Provide the [x, y] coordinate of the cell's center where the given text is located.  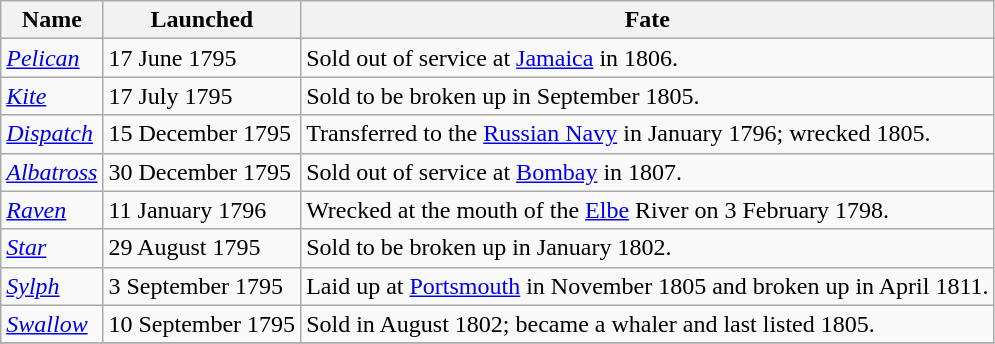
Name [52, 20]
17 July 1795 [202, 96]
Laid up at Portsmouth in November 1805 and broken up in April 1811. [648, 286]
29 August 1795 [202, 248]
Kite [52, 96]
15 December 1795 [202, 134]
Transferred to the Russian Navy in January 1796; wrecked 1805. [648, 134]
Sylph [52, 286]
Sold in August 1802; became a whaler and last listed 1805. [648, 324]
Fate [648, 20]
Sold to be broken up in January 1802. [648, 248]
Star [52, 248]
3 September 1795 [202, 286]
Sold out of service at Jamaica in 1806. [648, 58]
Raven [52, 210]
30 December 1795 [202, 172]
Sold to be broken up in September 1805. [648, 96]
Pelican [52, 58]
17 June 1795 [202, 58]
Launched [202, 20]
10 September 1795 [202, 324]
Wrecked at the mouth of the Elbe River on 3 February 1798. [648, 210]
Albatross [52, 172]
11 January 1796 [202, 210]
Dispatch [52, 134]
Swallow [52, 324]
Sold out of service at Bombay in 1807. [648, 172]
